Detect which cell encompasses the target text, then output its (x, y) center coordinate. 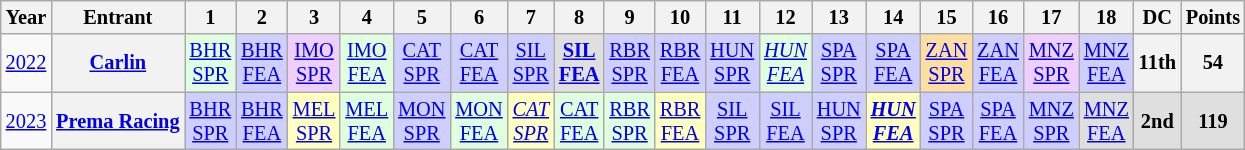
17 (1052, 17)
IMOSPR (314, 63)
16 (998, 17)
MONSPR (422, 121)
Year (26, 17)
119 (1213, 121)
MONFEA (478, 121)
5 (422, 17)
2nd (1158, 121)
54 (1213, 63)
14 (894, 17)
7 (531, 17)
ZANSPR (947, 63)
2 (262, 17)
IMOFEA (366, 63)
MELSPR (314, 121)
DC (1158, 17)
1 (210, 17)
11 (732, 17)
MELFEA (366, 121)
10 (680, 17)
13 (839, 17)
18 (1106, 17)
8 (579, 17)
Points (1213, 17)
4 (366, 17)
Carlin (118, 63)
11th (1158, 63)
ZANFEA (998, 63)
2022 (26, 63)
Prema Racing (118, 121)
9 (629, 17)
15 (947, 17)
3 (314, 17)
6 (478, 17)
12 (786, 17)
2023 (26, 121)
Entrant (118, 17)
